Extract the (x, y) coordinate from the center of the cell holding the provided text.  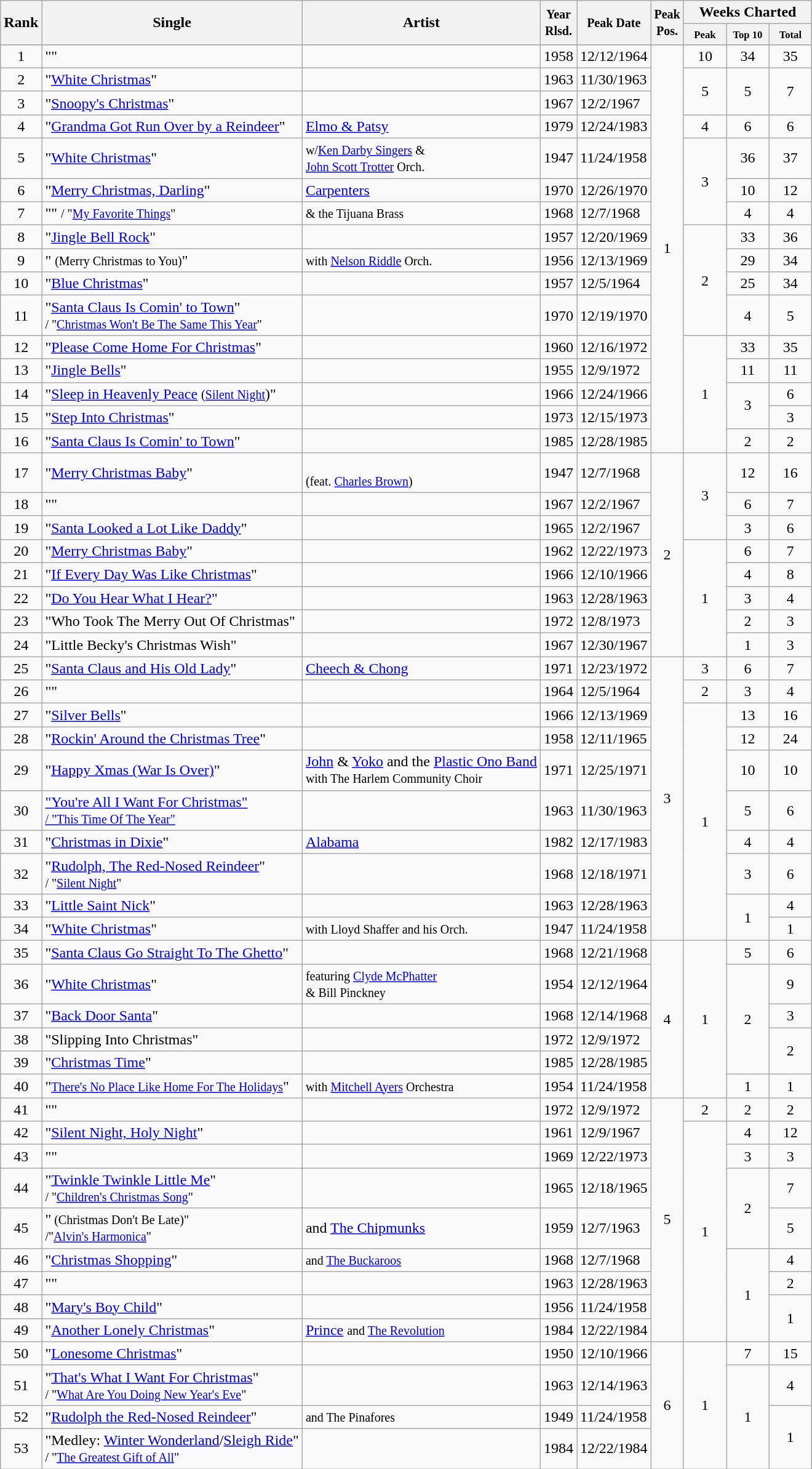
"Do You Hear What I Hear?" (172, 598)
Top 10 (748, 34)
26 (21, 692)
19 (21, 527)
12/24/1966 (614, 394)
"Mary's Boy Child" (172, 1307)
12/15/1973 (614, 417)
38 (21, 1039)
12/20/1969 (614, 237)
" (Merry Christmas to You)" (172, 260)
18 (21, 504)
1949 (559, 1417)
Single (172, 23)
"Slipping Into Christmas" (172, 1039)
"If Every Day Was Like Christmas" (172, 575)
"Santa Claus Go Straight To The Ghetto" (172, 952)
w/Ken Darby Singers &John Scott Trotter Orch. (421, 159)
12/16/1972 (614, 347)
1961 (559, 1133)
12/17/1983 (614, 842)
1969 (559, 1156)
12/30/1967 (614, 645)
"Christmas in Dixie" (172, 842)
"Santa Claus Is Comin' to Town" (172, 441)
12/23/1972 (614, 668)
"Santa Claus and His Old Lady" (172, 668)
"Sleep in Heavenly Peace (Silent Night)" (172, 394)
27 (21, 715)
featuring Clyde McPhatter& Bill Pinckney (421, 983)
47 (21, 1283)
"Please Come Home For Christmas" (172, 347)
John & Yoko and the Plastic Ono Bandwith The Harlem Community Choir (421, 771)
"Grandma Got Run Over by a Reindeer" (172, 126)
Peak (705, 34)
14 (21, 394)
Elmo & Patsy (421, 126)
12/11/1965 (614, 739)
17 (21, 473)
"Snoopy's Christmas" (172, 103)
"Christmas Shopping" (172, 1260)
" (Christmas Don't Be Late)"/"Alvin's Harmonica" (172, 1228)
12/18/1971 (614, 874)
Carpenters (421, 190)
12/7/1963 (614, 1228)
"Another Lonely Christmas" (172, 1330)
46 (21, 1260)
"Rudolph, The Red-Nosed Reindeer" / "Silent Night" (172, 874)
53 (21, 1449)
1960 (559, 347)
1950 (559, 1353)
12/14/1968 (614, 1016)
42 (21, 1133)
12/18/1965 (614, 1188)
43 (21, 1156)
45 (21, 1228)
"Merry Christmas, Darling" (172, 190)
and The Buckaroos (421, 1260)
"Santa Claus Is Comin' to Town" / "Christmas Won't Be The Same This Year" (172, 315)
12/25/1971 (614, 771)
48 (21, 1307)
1964 (559, 692)
(feat. Charles Brown) (421, 473)
"You're All I Want For Christmas"/ "This Time Of The Year" (172, 810)
"Little Saint Nick" (172, 905)
"Back Door Santa" (172, 1016)
1982 (559, 842)
31 (21, 842)
"That's What I Want For Christmas"/ "What Are You Doing New Year's Eve" (172, 1385)
"Silent Night, Holy Night" (172, 1133)
"Blue Christmas" (172, 284)
"" / "My Favorite Things" (172, 214)
Artist (421, 23)
"Jingle Bell Rock" (172, 237)
1973 (559, 417)
PeakPos. (667, 23)
"Rockin' Around the Christmas Tree" (172, 739)
"Santa Looked a Lot Like Daddy" (172, 527)
21 (21, 575)
12/19/1970 (614, 315)
50 (21, 1353)
Total (790, 34)
"Little Becky's Christmas Wish" (172, 645)
12/26/1970 (614, 190)
"Step Into Christmas" (172, 417)
Peak Date (614, 23)
32 (21, 874)
"Lonesome Christmas" (172, 1353)
"Rudolph the Red-Nosed Reindeer" (172, 1417)
1962 (559, 551)
30 (21, 810)
23 (21, 622)
51 (21, 1385)
"Who Took The Merry Out Of Christmas" (172, 622)
1955 (559, 370)
"Christmas Time" (172, 1063)
Prince and The Revolution (421, 1330)
44 (21, 1188)
49 (21, 1330)
41 (21, 1110)
Weeks Charted (747, 12)
& the Tijuana Brass (421, 214)
Alabama (421, 842)
12/24/1983 (614, 126)
22 (21, 598)
Cheech & Chong (421, 668)
with Nelson Riddle Orch. (421, 260)
"Medley: Winter Wonderland/Sleigh Ride"/ "The Greatest Gift of All" (172, 1449)
1979 (559, 126)
Rank (21, 23)
with Lloyd Shaffer and his Orch. (421, 929)
39 (21, 1063)
"There's No Place Like Home For The Holidays" (172, 1086)
1959 (559, 1228)
and The Chipmunks (421, 1228)
"Happy Xmas (War Is Over)" (172, 771)
"Jingle Bells" (172, 370)
12/21/1968 (614, 952)
YearRlsd. (559, 23)
"Silver Bells" (172, 715)
12/9/1967 (614, 1133)
and The Pinafores (421, 1417)
52 (21, 1417)
40 (21, 1086)
with Mitchell Ayers Orchestra (421, 1086)
20 (21, 551)
12/14/1963 (614, 1385)
28 (21, 739)
"Twinkle Twinkle Little Me"/ "Children's Christmas Song" (172, 1188)
12/8/1973 (614, 622)
